Output the [x, y] coordinate of the center of the cell containing the given text.  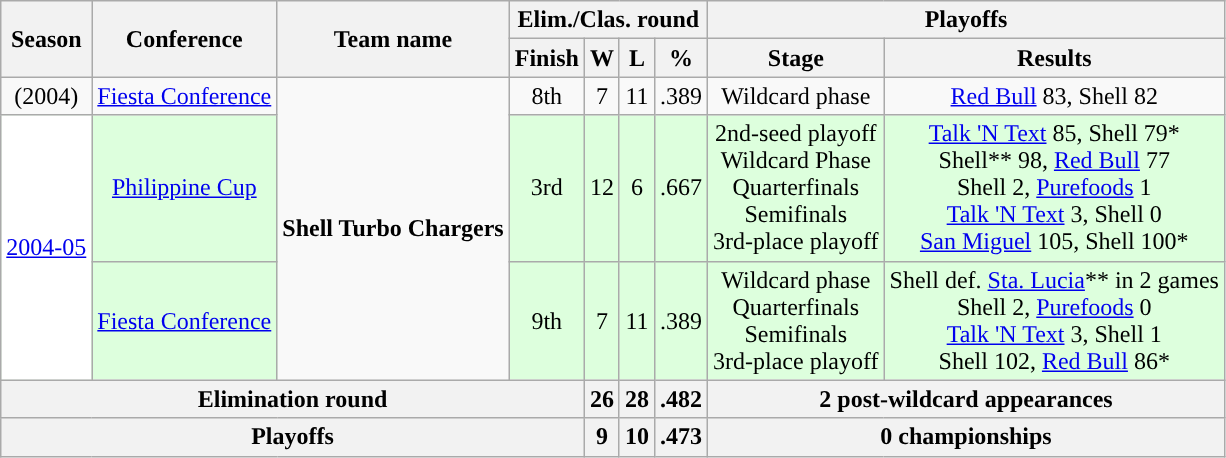
W [602, 58]
28 [636, 399]
% [680, 58]
Talk 'N Text 85, Shell 79*Shell** 98, Red Bull 77Shell 2, Purefoods 1Talk 'N Text 3, Shell 0San Miguel 105, Shell 100* [1054, 188]
Results [1054, 58]
.473 [680, 437]
10 [636, 437]
Finish [546, 58]
.482 [680, 399]
Conference [184, 39]
Elim./Clas. round [608, 20]
Wildcard phaseQuarterfinalsSemifinals3rd-place playoff [796, 320]
Stage [796, 58]
L [636, 58]
9 [602, 437]
6 [636, 188]
2004-05 [46, 248]
0 championships [966, 437]
8th [546, 96]
9th [546, 320]
Elimination round [293, 399]
Red Bull 83, Shell 82 [1054, 96]
Shell def. Sta. Lucia** in 2 gamesShell 2, Purefoods 0Talk 'N Text 3, Shell 1Shell 102, Red Bull 86* [1054, 320]
26 [602, 399]
2 post-wildcard appearances [966, 399]
12 [602, 188]
Season [46, 39]
Wildcard phase [796, 96]
2nd-seed playoffWildcard PhaseQuarterfinalsSemifinals3rd-place playoff [796, 188]
(2004) [46, 96]
Philippine Cup [184, 188]
Team name [393, 39]
.667 [680, 188]
3rd [546, 188]
Shell Turbo Chargers [393, 228]
